Detect which cell encompasses the target text, then output its [x, y] center coordinate. 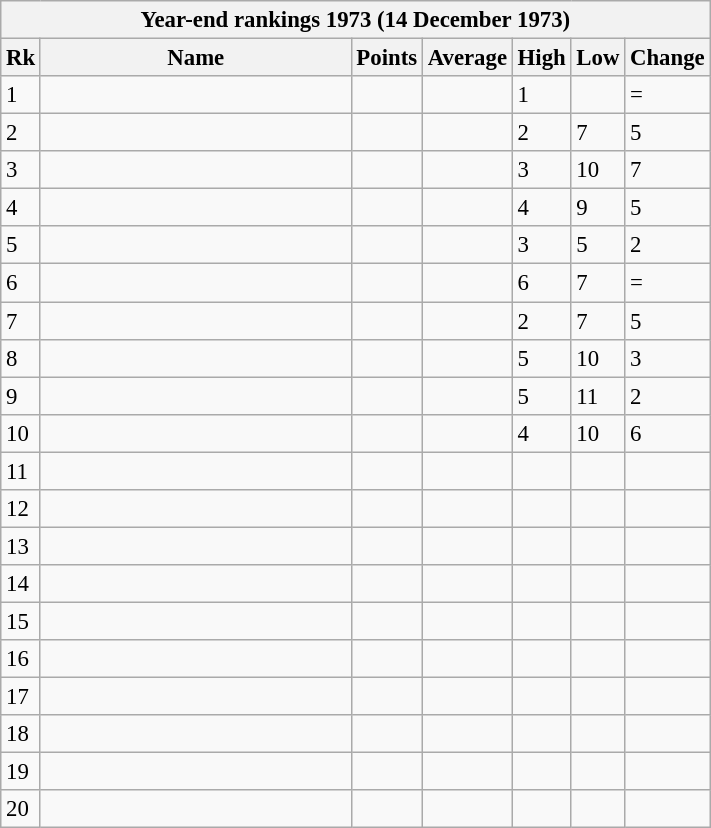
Name [196, 58]
Change [668, 58]
8 [21, 358]
20 [21, 809]
Year-end rankings 1973 (14 December 1973) [356, 20]
18 [21, 734]
Rk [21, 58]
Low [598, 58]
12 [21, 509]
13 [21, 546]
17 [21, 697]
16 [21, 659]
Average [467, 58]
High [542, 58]
19 [21, 772]
Points [386, 58]
14 [21, 584]
15 [21, 621]
